Search for the cell housing the specified text and yield its (X, Y) center coordinate. 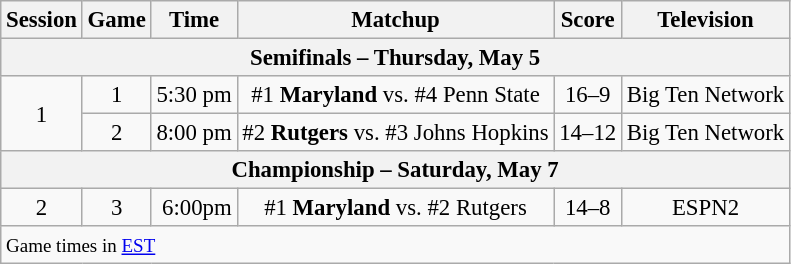
3 (116, 208)
8:00 pm (194, 133)
14–8 (588, 208)
Time (194, 20)
5:30 pm (194, 95)
#2 Rutgers vs. #3 Johns Hopkins (396, 133)
Game times in EST (396, 245)
Game (116, 20)
Semifinals – Thursday, May 5 (396, 58)
6:00pm (194, 208)
Matchup (396, 20)
Score (588, 20)
Television (705, 20)
ESPN2 (705, 208)
#1 Maryland vs. #4 Penn State (396, 95)
16–9 (588, 95)
#1 Maryland vs. #2 Rutgers (396, 208)
Session (42, 20)
14–12 (588, 133)
Championship – Saturday, May 7 (396, 170)
